Identify which cell holds the provided text, then report its (X, Y) central coordinate. 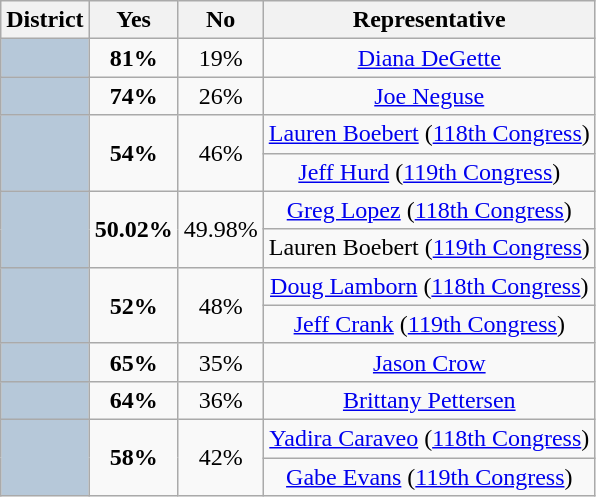
Yadira Caraveo (118th Congress) (429, 438)
Joe Neguse (429, 96)
Jason Crow (429, 362)
50.02% (134, 229)
35% (220, 362)
Jeff Crank (119th Congress) (429, 324)
74% (134, 96)
42% (220, 457)
52% (134, 305)
36% (220, 400)
Brittany Pettersen (429, 400)
48% (220, 305)
19% (220, 58)
65% (134, 362)
Diana DeGette (429, 58)
Doug Lamborn (118th Congress) (429, 286)
49.98% (220, 229)
64% (134, 400)
Representative (429, 20)
54% (134, 153)
Gabe Evans (119th Congress) (429, 477)
58% (134, 457)
Yes (134, 20)
Greg Lopez (118th Congress) (429, 210)
81% (134, 58)
Lauren Boebert (118th Congress) (429, 134)
District (45, 20)
46% (220, 153)
No (220, 20)
Lauren Boebert (119th Congress) (429, 248)
26% (220, 96)
Jeff Hurd (119th Congress) (429, 172)
